Locate the cell with the specified text and output its (x, y) center coordinate. 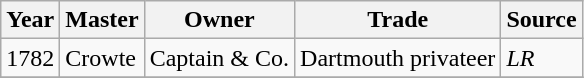
Source (542, 20)
1782 (30, 58)
Crowte (102, 58)
Dartmouth privateer (398, 58)
Captain & Co. (219, 58)
Master (102, 20)
LR (542, 58)
Year (30, 20)
Trade (398, 20)
Owner (219, 20)
